Identify which cell holds the provided text, then report its [x, y] central coordinate. 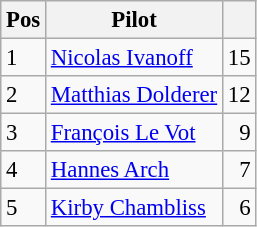
2 [24, 95]
9 [238, 133]
12 [238, 95]
Matthias Dolderer [134, 95]
7 [238, 170]
Pilot [134, 20]
4 [24, 170]
15 [238, 58]
6 [238, 208]
François Le Vot [134, 133]
Nicolas Ivanoff [134, 58]
Hannes Arch [134, 170]
3 [24, 133]
Pos [24, 20]
Kirby Chambliss [134, 208]
1 [24, 58]
5 [24, 208]
